Find where the given text appears and provide that cell's center as [x, y] coordinate. 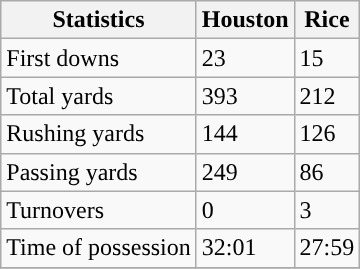
First downs [99, 58]
Statistics [99, 20]
Passing yards [99, 172]
23 [245, 58]
0 [245, 210]
144 [245, 134]
Time of possession [99, 248]
3 [327, 210]
Rice [327, 20]
27:59 [327, 248]
393 [245, 96]
126 [327, 134]
249 [245, 172]
Rushing yards [99, 134]
Total yards [99, 96]
Turnovers [99, 210]
32:01 [245, 248]
212 [327, 96]
86 [327, 172]
Houston [245, 20]
15 [327, 58]
